Return the (X, Y) coordinate for the center point of the cell that contains the specified text.  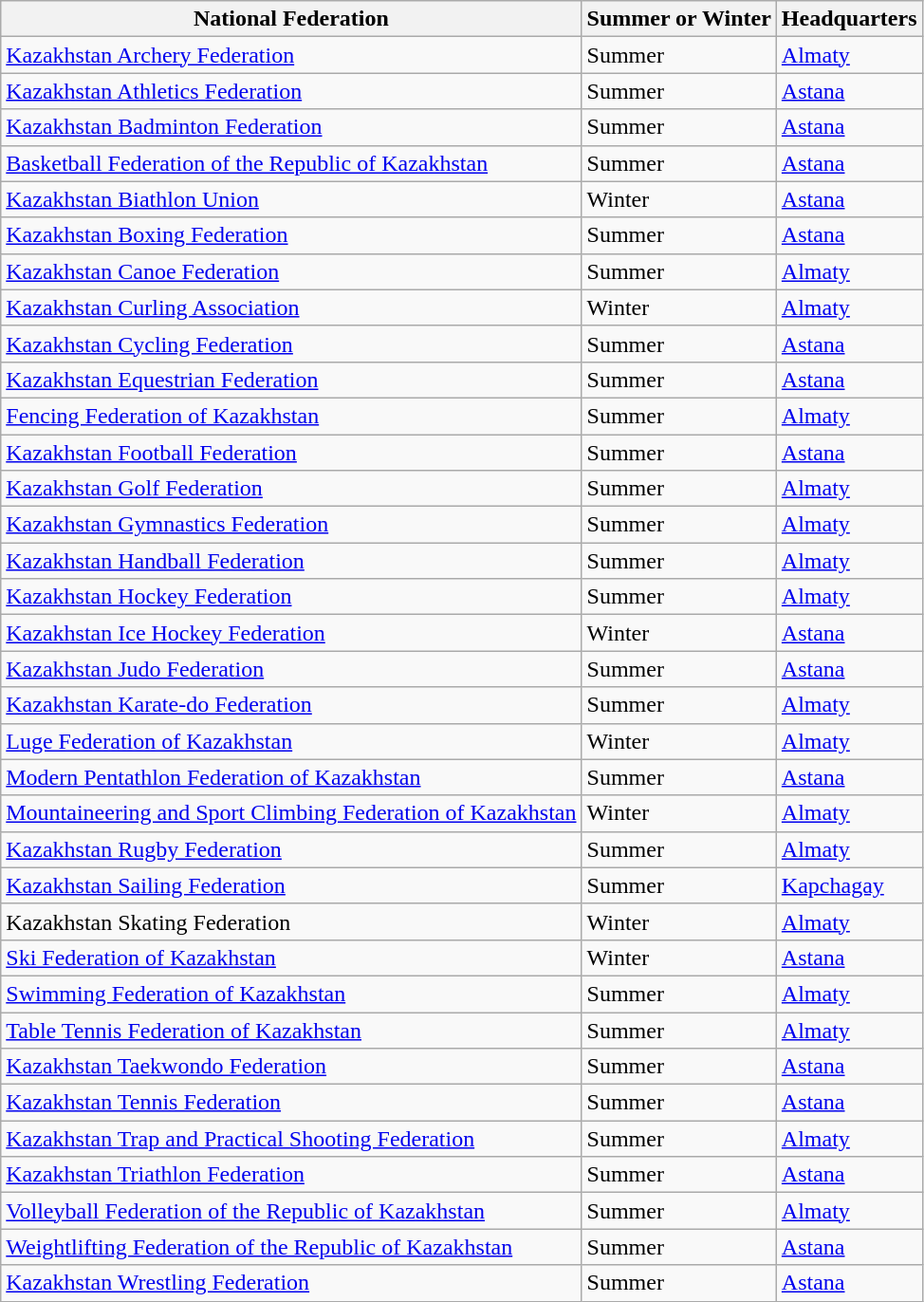
Kazakhstan Tennis Federation (291, 1103)
Kazakhstan Ice Hockey Federation (291, 633)
Kazakhstan Canoe Federation (291, 271)
Kazakhstan Athletics Federation (291, 91)
Kapchagay (849, 885)
Kazakhstan Boxing Federation (291, 235)
Kazakhstan Badminton Federation (291, 127)
Kazakhstan Archery Federation (291, 55)
Kazakhstan Trap and Practical Shooting Federation (291, 1139)
Table Tennis Federation of Kazakhstan (291, 1030)
Kazakhstan Judo Federation (291, 669)
Basketball Federation of the Republic of Kazakhstan (291, 163)
Kazakhstan Karate-do Federation (291, 705)
Kazakhstan Curling Association (291, 307)
Kazakhstan Triathlon Federation (291, 1175)
Mountaineering and Sport Climbing Federation of Kazakhstan (291, 813)
Weightlifting Federation of the Republic of Kazakhstan (291, 1247)
Kazakhstan Gymnastics Federation (291, 525)
National Federation (291, 19)
Modern Pentathlon Federation of Kazakhstan (291, 777)
Kazakhstan Wrestling Federation (291, 1283)
Kazakhstan Equestrian Federation (291, 380)
Kazakhstan Football Federation (291, 453)
Kazakhstan Cycling Federation (291, 344)
Fencing Federation of Kazakhstan (291, 416)
Luge Federation of Kazakhstan (291, 741)
Kazakhstan Hockey Federation (291, 597)
Volleyball Federation of the Republic of Kazakhstan (291, 1211)
Swimming Federation of Kazakhstan (291, 994)
Summer or Winter (679, 19)
Kazakhstan Biathlon Union (291, 199)
Headquarters (849, 19)
Kazakhstan Sailing Federation (291, 885)
Kazakhstan Rugby Federation (291, 849)
Kazakhstan Golf Federation (291, 489)
Kazakhstan Skating Federation (291, 921)
Ski Federation of Kazakhstan (291, 958)
Kazakhstan Handball Federation (291, 561)
Kazakhstan Taekwondo Federation (291, 1067)
